Return the (X, Y) coordinate for the center point of the cell that contains the specified text.  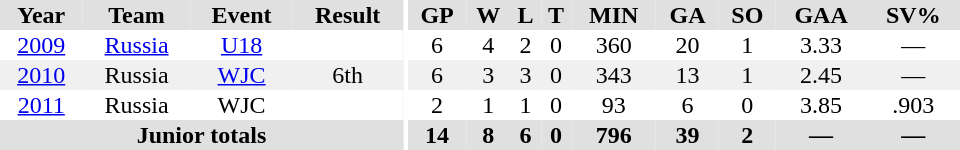
.903 (914, 105)
20 (688, 45)
3.85 (822, 105)
Team (136, 15)
2.45 (822, 75)
796 (614, 135)
Event (242, 15)
4 (488, 45)
GAA (822, 15)
GP (438, 15)
3.33 (822, 45)
360 (614, 45)
39 (688, 135)
SO (748, 15)
GA (688, 15)
8 (488, 135)
343 (614, 75)
W (488, 15)
13 (688, 75)
2010 (41, 75)
L (526, 15)
T (556, 15)
14 (438, 135)
SV% (914, 15)
Junior totals (202, 135)
U18 (242, 45)
6th (347, 75)
Result (347, 15)
MIN (614, 15)
Year (41, 15)
93 (614, 105)
2009 (41, 45)
2011 (41, 105)
